Identify which cell holds the provided text, then report its [X, Y] central coordinate. 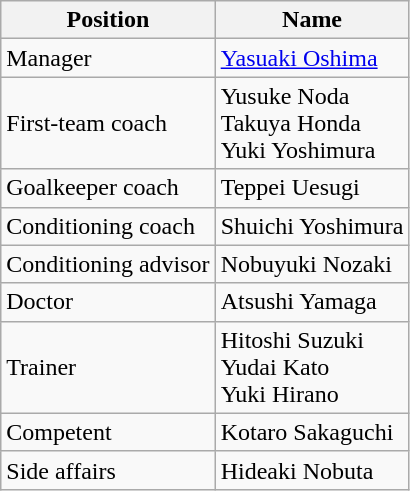
Trainer [108, 367]
Name [312, 20]
Teppei Uesugi [312, 188]
Nobuyuki Nozaki [312, 264]
First-team coach [108, 123]
Atsushi Yamaga [312, 302]
Shuichi Yoshimura [312, 226]
Yasuaki Oshima [312, 58]
Side affairs [108, 470]
Conditioning coach [108, 226]
Manager [108, 58]
Hideaki Nobuta [312, 470]
Competent [108, 432]
Goalkeeper coach [108, 188]
Doctor [108, 302]
Yusuke Noda Takuya Honda Yuki Yoshimura [312, 123]
Conditioning advisor [108, 264]
Position [108, 20]
Hitoshi Suzuki Yudai Kato Yuki Hirano [312, 367]
Kotaro Sakaguchi [312, 432]
